Return [x, y] of the center of cell containing provided text 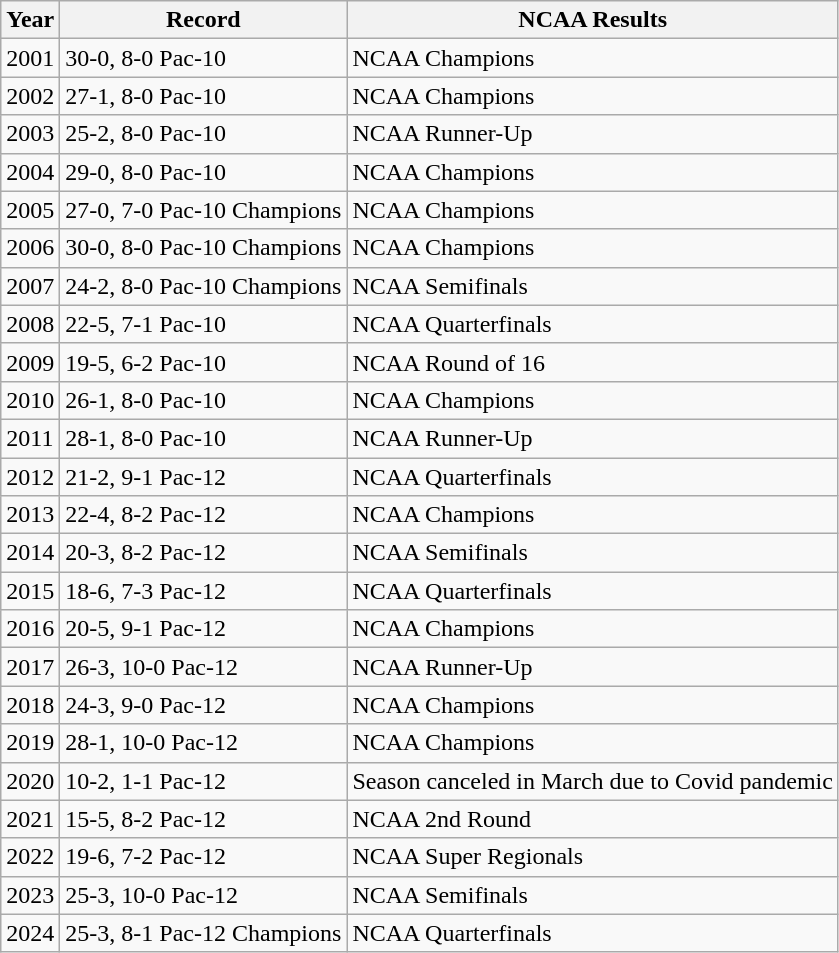
25-2, 8-0 Pac-10 [204, 134]
19-6, 7-2 Pac-12 [204, 857]
30-0, 8-0 Pac-10 Champions [204, 248]
2023 [30, 895]
27-0, 7-0 Pac-10 Champions [204, 210]
2012 [30, 477]
2010 [30, 400]
2008 [30, 324]
10-2, 1-1 Pac-12 [204, 781]
2002 [30, 96]
20-3, 8-2 Pac-12 [204, 553]
Record [204, 20]
22-5, 7-1 Pac-10 [204, 324]
Season canceled in March due to Covid pandemic [593, 781]
NCAA Round of 16 [593, 362]
NCAA Super Regionals [593, 857]
24-2, 8-0 Pac-10 Champions [204, 286]
2017 [30, 667]
19-5, 6-2 Pac-10 [204, 362]
25-3, 8-1 Pac-12 Champions [204, 933]
Year [30, 20]
2015 [30, 591]
29-0, 8-0 Pac-10 [204, 172]
24-3, 9-0 Pac-12 [204, 705]
2020 [30, 781]
2021 [30, 819]
2018 [30, 705]
26-3, 10-0 Pac-12 [204, 667]
20-5, 9-1 Pac-12 [204, 629]
18-6, 7-3 Pac-12 [204, 591]
2004 [30, 172]
2006 [30, 248]
2007 [30, 286]
15-5, 8-2 Pac-12 [204, 819]
2013 [30, 515]
2011 [30, 438]
2001 [30, 58]
2009 [30, 362]
30-0, 8-0 Pac-10 [204, 58]
28-1, 10-0 Pac-12 [204, 743]
27-1, 8-0 Pac-10 [204, 96]
2022 [30, 857]
28-1, 8-0 Pac-10 [204, 438]
2005 [30, 210]
26-1, 8-0 Pac-10 [204, 400]
22-4, 8-2 Pac-12 [204, 515]
NCAA Results [593, 20]
2003 [30, 134]
2024 [30, 933]
21-2, 9-1 Pac-12 [204, 477]
2014 [30, 553]
NCAA 2nd Round [593, 819]
25-3, 10-0 Pac-12 [204, 895]
2016 [30, 629]
2019 [30, 743]
